Output the [X, Y] coordinate of the center of the cell containing the given text.  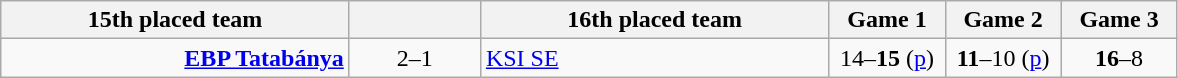
16–8 [1119, 58]
Game 3 [1119, 20]
15th placed team [176, 20]
Game 1 [887, 20]
16th placed team [654, 20]
14–15 (p) [887, 58]
Game 2 [1003, 20]
KSI SE [654, 58]
2–1 [414, 58]
EBP Tatabánya [176, 58]
11–10 (p) [1003, 58]
